Identify which cell holds the provided text, then report its [X, Y] central coordinate. 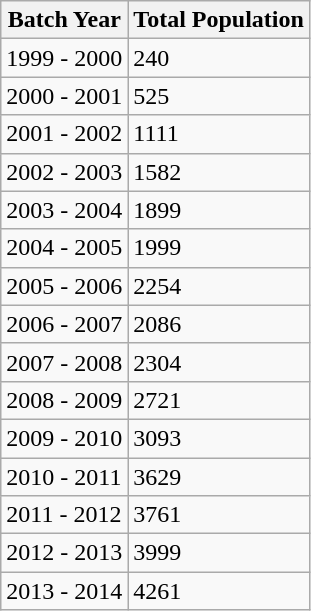
1999 - 2000 [64, 58]
3093 [219, 438]
2006 - 2007 [64, 324]
2004 - 2005 [64, 248]
240 [219, 58]
2000 - 2001 [64, 96]
1111 [219, 134]
2008 - 2009 [64, 400]
2010 - 2011 [64, 477]
2086 [219, 324]
2013 - 2014 [64, 591]
2012 - 2013 [64, 553]
2304 [219, 362]
2002 - 2003 [64, 172]
1582 [219, 172]
Batch Year [64, 20]
2007 - 2008 [64, 362]
1999 [219, 248]
2001 - 2002 [64, 134]
2254 [219, 286]
2009 - 2010 [64, 438]
3761 [219, 515]
3999 [219, 553]
2011 - 2012 [64, 515]
3629 [219, 477]
4261 [219, 591]
1899 [219, 210]
Total Population [219, 20]
2721 [219, 400]
2005 - 2006 [64, 286]
525 [219, 96]
2003 - 2004 [64, 210]
